Find where the given text appears and provide that cell's center as (x, y) coordinate. 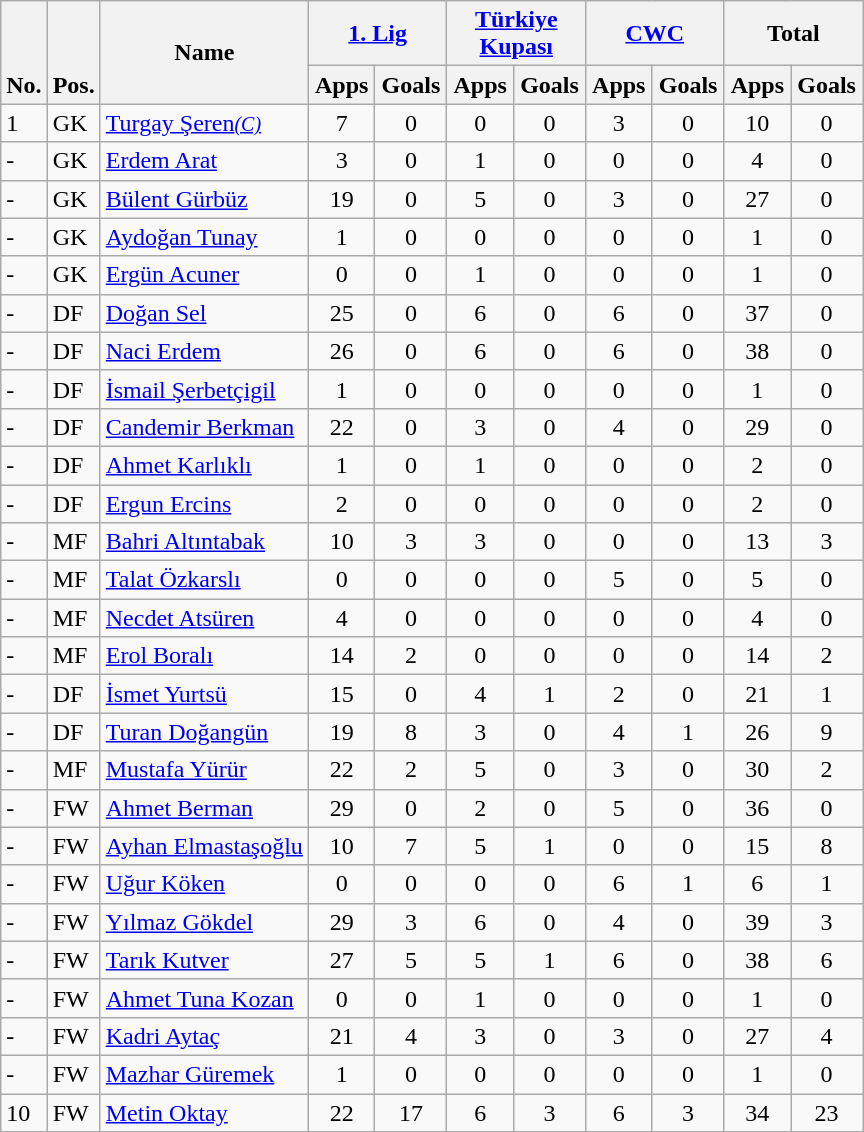
Kadri Aytaç (204, 1036)
Ahmet Karlıklı (204, 465)
25 (342, 313)
CWC (656, 34)
Bülent Gürbüz (204, 199)
Aydoğan Tunay (204, 237)
İsmail Şerbetçigil (204, 389)
Candemir Berkman (204, 427)
İsmet Yurtsü (204, 694)
Mustafa Yürür (204, 770)
Pos. (74, 52)
Turgay Şeren(C) (204, 123)
Erdem Arat (204, 161)
30 (758, 770)
Metin Oktay (204, 1113)
Ahmet Berman (204, 808)
Mazhar Güremek (204, 1074)
Erol Boralı (204, 656)
17 (411, 1113)
1. Lig (378, 34)
37 (758, 313)
Uğur Köken (204, 884)
Name (204, 52)
Yılmaz Gökdel (204, 922)
Total (794, 34)
Ergun Ercins (204, 503)
Talat Özkarslı (204, 580)
39 (758, 922)
36 (758, 808)
No. (24, 52)
Turan Doğangün (204, 732)
34 (758, 1113)
Necdet Atsüren (204, 618)
13 (758, 542)
Ayhan Elmastaşoğlu (204, 846)
Ahmet Tuna Kozan (204, 998)
Tarık Kutver (204, 960)
Türkiye Kupası (516, 34)
Bahri Altıntabak (204, 542)
Naci Erdem (204, 351)
23 (827, 1113)
9 (827, 732)
Ergün Acuner (204, 275)
Doğan Sel (204, 313)
